Determine the [x, y] coordinate at the center of the cell enclosing the given text.  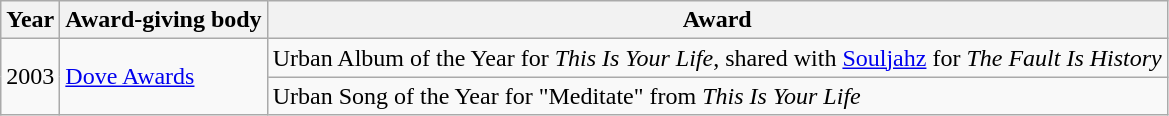
Urban Album of the Year for This Is Your Life, shared with Souljahz for The Fault Is History [717, 58]
Award [717, 20]
2003 [30, 77]
Year [30, 20]
Dove Awards [164, 77]
Urban Song of the Year for "Meditate" from This Is Your Life [717, 96]
Award-giving body [164, 20]
